Return the [X, Y] coordinate for the center point of the cell that contains the specified text.  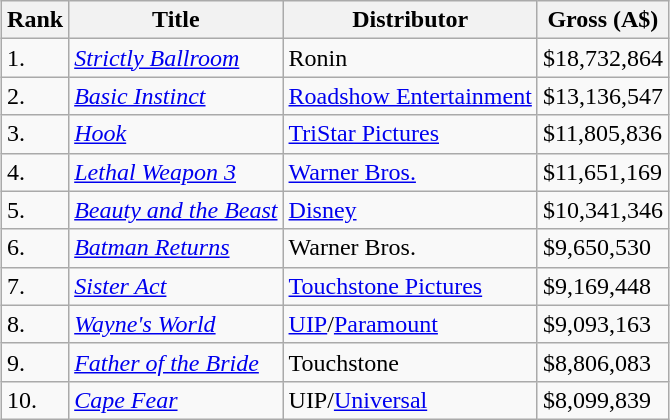
$11,651,169 [602, 172]
6. [36, 248]
Sister Act [176, 286]
$18,732,864 [602, 58]
3. [36, 134]
Ronin [410, 58]
$8,099,839 [602, 400]
UIP/Universal [410, 400]
Cape Fear [176, 400]
$9,093,163 [602, 324]
Gross (A$) [602, 20]
5. [36, 210]
Beauty and the Beast [176, 210]
4. [36, 172]
$8,806,083 [602, 362]
Disney [410, 210]
$10,341,346 [602, 210]
$13,136,547 [602, 96]
2. [36, 96]
8. [36, 324]
Strictly Ballroom [176, 58]
Basic Instinct [176, 96]
Distributor [410, 20]
Title [176, 20]
TriStar Pictures [410, 134]
Wayne's World [176, 324]
Father of the Bride [176, 362]
Lethal Weapon 3 [176, 172]
Batman Returns [176, 248]
UIP/Paramount [410, 324]
Hook [176, 134]
Touchstone Pictures [410, 286]
Rank [36, 20]
Touchstone [410, 362]
$9,650,530 [602, 248]
1. [36, 58]
$11,805,836 [602, 134]
10. [36, 400]
7. [36, 286]
$9,169,448 [602, 286]
Roadshow Entertainment [410, 96]
9. [36, 362]
